Capture the cell that displays the provided text and extract its [x, y] central coordinate. 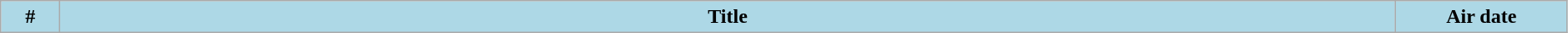
Title [728, 17]
# [30, 17]
Air date [1481, 17]
